Provide the [X, Y] coordinate of the cell's center where the given text is located.  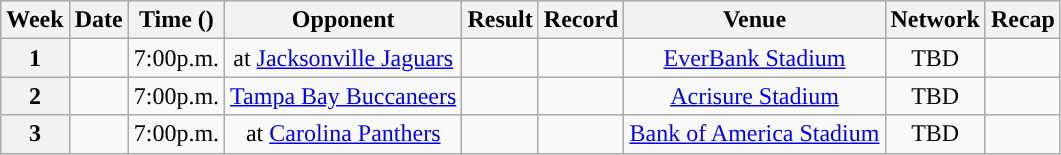
3 [35, 134]
Time () [176, 20]
EverBank Stadium [754, 58]
Week [35, 20]
2 [35, 96]
Recap [1022, 20]
Bank of America Stadium [754, 134]
Acrisure Stadium [754, 96]
Record [581, 20]
1 [35, 58]
at Carolina Panthers [344, 134]
Venue [754, 20]
Network [935, 20]
Result [500, 20]
Date [98, 20]
Tampa Bay Buccaneers [344, 96]
Opponent [344, 20]
at Jacksonville Jaguars [344, 58]
